Scan for the cell matching the given text and deliver its [x, y] coordinate at center. 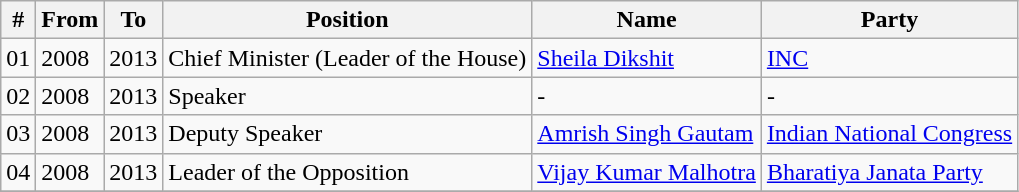
02 [18, 96]
01 [18, 58]
Party [889, 20]
Bharatiya Janata Party [889, 172]
INC [889, 58]
Name [647, 20]
Chief Minister (Leader of the House) [348, 58]
# [18, 20]
Position [348, 20]
Sheila Dikshit [647, 58]
Speaker [348, 96]
From [70, 20]
Deputy Speaker [348, 134]
Amrish Singh Gautam [647, 134]
Indian National Congress [889, 134]
03 [18, 134]
To [134, 20]
Vijay Kumar Malhotra [647, 172]
Leader of the Opposition [348, 172]
04 [18, 172]
